Determine the (x, y) coordinate at the center of the cell enclosing the given text.  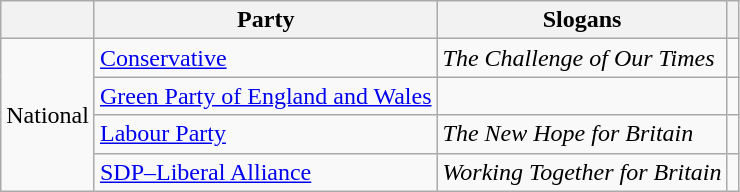
Green Party of England and Wales (266, 96)
Party (266, 20)
SDP–Liberal Alliance (266, 172)
Slogans (582, 20)
Labour Party (266, 134)
National (48, 115)
The Challenge of Our Times (582, 58)
The New Hope for Britain (582, 134)
Working Together for Britain (582, 172)
Conservative (266, 58)
